Extract the (X, Y) coordinate from the center of the cell holding the provided text.  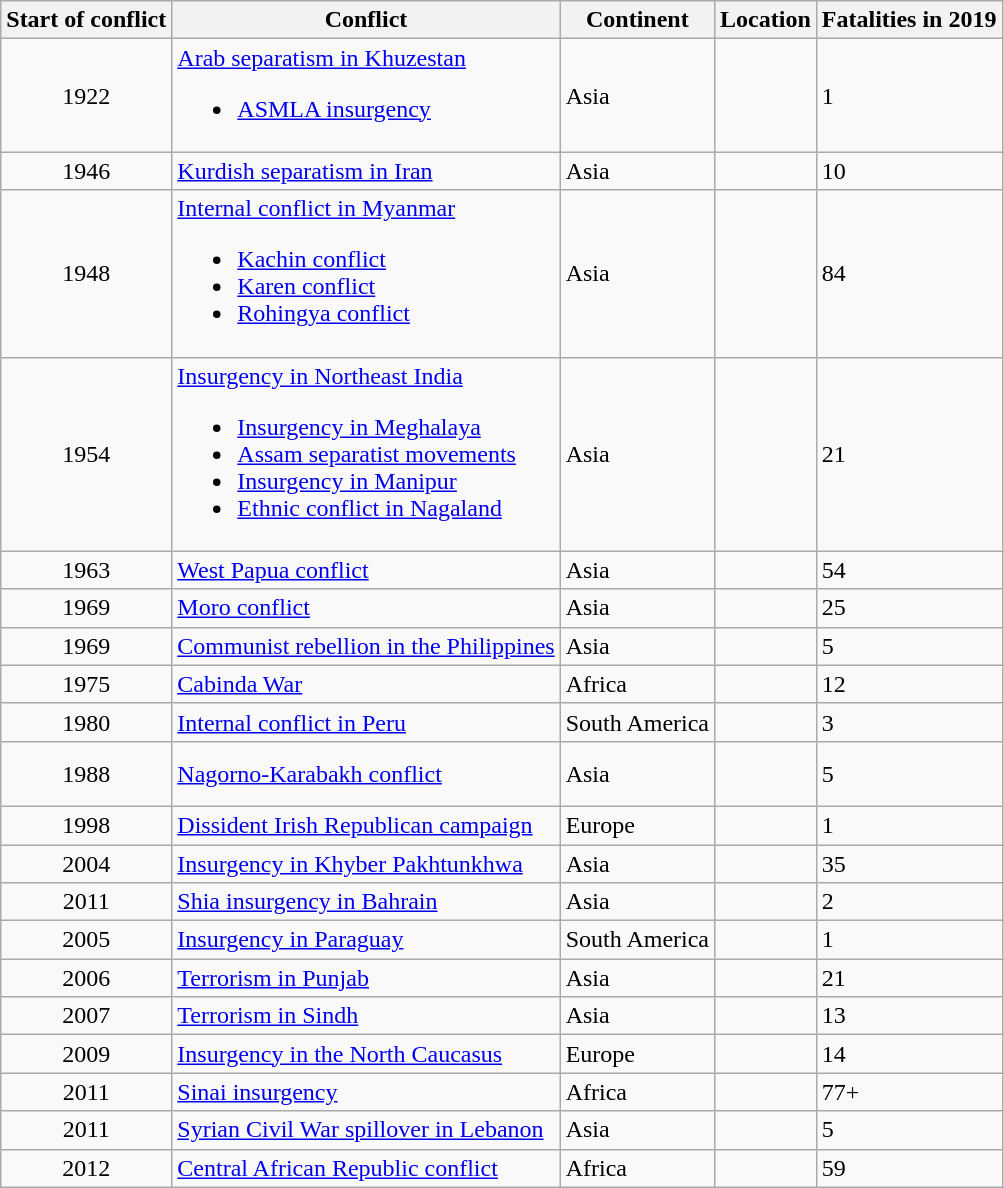
Insurgency in Northeast IndiaInsurgency in MeghalayaAssam separatist movementsInsurgency in ManipurEthnic conflict in Nagaland (366, 454)
Cabinda War (366, 684)
Sinai insurgency (366, 1092)
Fatalities in 2019 (909, 20)
1946 (86, 171)
Internal conflict in Peru (366, 722)
Shia insurgency in Bahrain (366, 902)
West Papua conflict (366, 570)
Communist rebellion in the Philippines (366, 646)
Location (766, 20)
Central African Republic conflict (366, 1168)
Conflict (366, 20)
10 (909, 171)
2006 (86, 978)
Kurdish separatism in Iran (366, 171)
2012 (86, 1168)
1980 (86, 722)
12 (909, 684)
2004 (86, 863)
1988 (86, 774)
35 (909, 863)
1948 (86, 274)
Moro conflict (366, 608)
84 (909, 274)
Start of conflict (86, 20)
1963 (86, 570)
Internal conflict in MyanmarKachin conflictKaren conflictRohingya conflict (366, 274)
1954 (86, 454)
Syrian Civil War spillover in Lebanon (366, 1130)
13 (909, 1016)
1922 (86, 96)
54 (909, 570)
2009 (86, 1054)
Terrorism in Punjab (366, 978)
25 (909, 608)
Insurgency in Paraguay (366, 940)
Terrorism in Sindh (366, 1016)
77+ (909, 1092)
1998 (86, 825)
3 (909, 722)
1975 (86, 684)
2 (909, 902)
Nagorno-Karabakh conflict (366, 774)
14 (909, 1054)
Arab separatism in KhuzestanASMLA insurgency (366, 96)
Dissident Irish Republican campaign (366, 825)
2005 (86, 940)
Insurgency in the North Caucasus (366, 1054)
Insurgency in Khyber Pakhtunkhwa (366, 863)
59 (909, 1168)
2007 (86, 1016)
Continent (637, 20)
